Return the [X, Y] coordinate for the center point of the cell that contains the specified text.  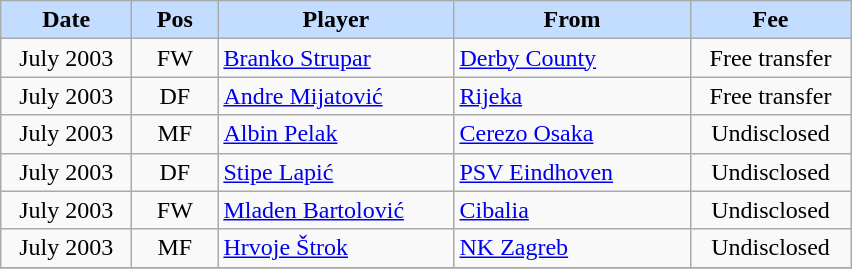
NK Zagreb [572, 248]
Hrvoje Štrok [336, 248]
Cerezo Osaka [572, 134]
Cibalia [572, 210]
Derby County [572, 58]
Andre Mijatović [336, 96]
Player [336, 20]
Rijeka [572, 96]
PSV Eindhoven [572, 172]
Stipe Lapić [336, 172]
Branko Strupar [336, 58]
Fee [770, 20]
Date [66, 20]
Pos [175, 20]
Albin Pelak [336, 134]
From [572, 20]
Mladen Bartolović [336, 210]
